Capture the cell that displays the provided text and extract its (X, Y) central coordinate. 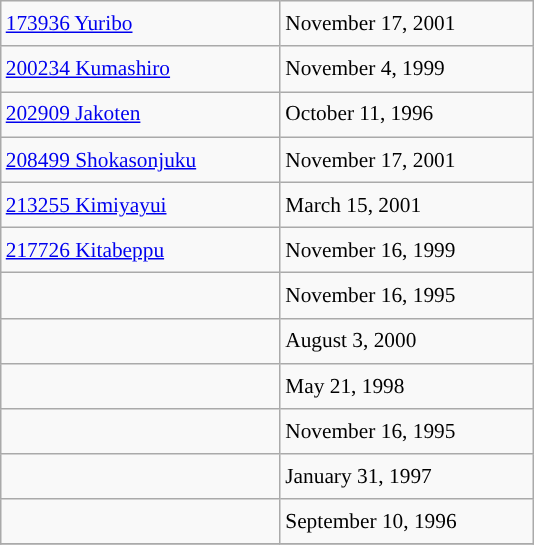
202909 Jakoten (140, 114)
173936 Yuribo (140, 24)
200234 Kumashiro (140, 68)
March 15, 2001 (406, 204)
November 16, 1999 (406, 250)
213255 Kimiyayui (140, 204)
208499 Shokasonjuku (140, 160)
September 10, 1996 (406, 522)
January 31, 1997 (406, 476)
August 3, 2000 (406, 340)
November 4, 1999 (406, 68)
October 11, 1996 (406, 114)
May 21, 1998 (406, 386)
217726 Kitabeppu (140, 250)
